Output the (X, Y) coordinate of the center of the cell containing the given text.  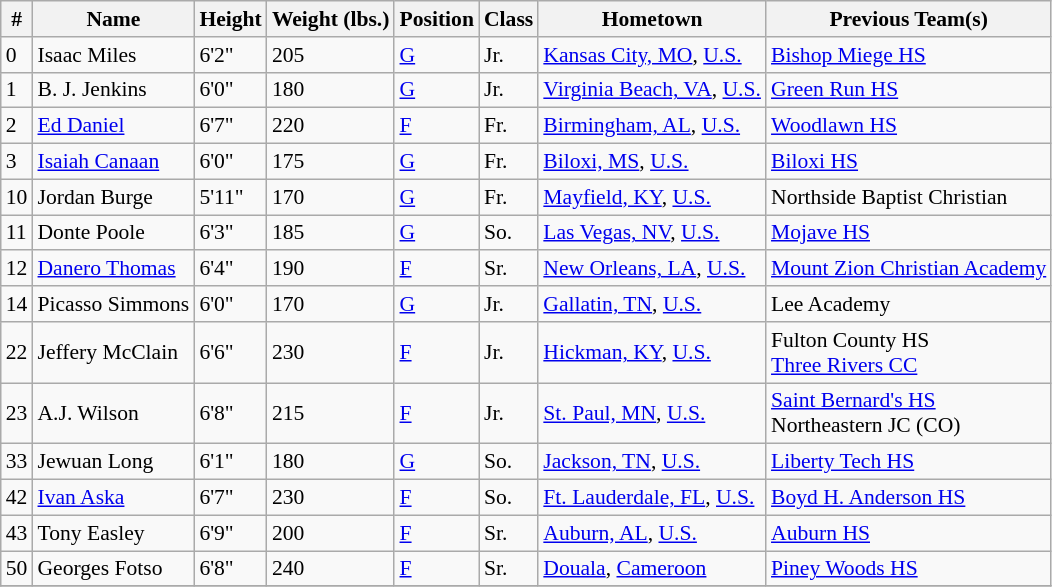
22 (17, 352)
Northside Baptist Christian (908, 197)
Woodlawn HS (908, 126)
205 (331, 55)
190 (331, 269)
0 (17, 55)
St. Paul, MN, U.S. (652, 414)
Picasso Simmons (113, 304)
Ft. Lauderdale, FL, U.S. (652, 498)
Auburn, AL, U.S. (652, 533)
New Orleans, LA, U.S. (652, 269)
Hometown (652, 19)
220 (331, 126)
Gallatin, TN, U.S. (652, 304)
Lee Academy (908, 304)
# (17, 19)
6'2" (230, 55)
Georges Fotso (113, 569)
11 (17, 233)
185 (331, 233)
200 (331, 533)
Name (113, 19)
Height (230, 19)
Ed Daniel (113, 126)
Previous Team(s) (908, 19)
Position (436, 19)
5'11" (230, 197)
Virginia Beach, VA, U.S. (652, 90)
33 (17, 462)
Biloxi HS (908, 162)
6'4" (230, 269)
10 (17, 197)
215 (331, 414)
6'9" (230, 533)
A.J. Wilson (113, 414)
Danero Thomas (113, 269)
Hickman, KY, U.S. (652, 352)
Isaiah Canaan (113, 162)
2 (17, 126)
Birmingham, AL, U.S. (652, 126)
Jordan Burge (113, 197)
Class (508, 19)
Donte Poole (113, 233)
Jeffery McClain (113, 352)
Mayfield, KY, U.S. (652, 197)
23 (17, 414)
Kansas City, MO, U.S. (652, 55)
Douala, Cameroon (652, 569)
Liberty Tech HS (908, 462)
12 (17, 269)
Biloxi, MS, U.S. (652, 162)
6'6" (230, 352)
Mount Zion Christian Academy (908, 269)
43 (17, 533)
240 (331, 569)
14 (17, 304)
Fulton County HSThree Rivers CC (908, 352)
1 (17, 90)
Tony Easley (113, 533)
Las Vegas, NV, U.S. (652, 233)
Green Run HS (908, 90)
Saint Bernard's HSNortheastern JC (CO) (908, 414)
3 (17, 162)
Weight (lbs.) (331, 19)
Auburn HS (908, 533)
Jackson, TN, U.S. (652, 462)
Mojave HS (908, 233)
6'3" (230, 233)
Bishop Miege HS (908, 55)
Ivan Aska (113, 498)
42 (17, 498)
B. J. Jenkins (113, 90)
Jewuan Long (113, 462)
Boyd H. Anderson HS (908, 498)
6'1" (230, 462)
175 (331, 162)
50 (17, 569)
Isaac Miles (113, 55)
Piney Woods HS (908, 569)
